For the text-containing cell, return its midpoint in (X, Y) coordinate format. 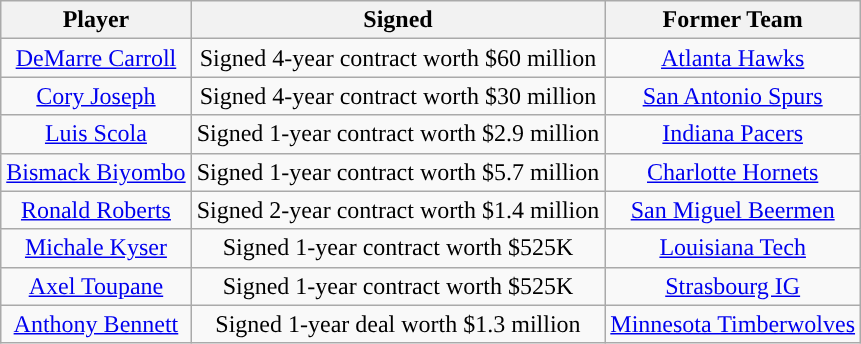
Louisiana Tech (733, 248)
Indiana Pacers (733, 134)
Signed (398, 20)
Signed 1-year contract worth $2.9 million (398, 134)
Signed 4-year contract worth $30 million (398, 96)
Player (96, 20)
Signed 4-year contract worth $60 million (398, 58)
Former Team (733, 20)
Charlotte Hornets (733, 172)
Strasbourg IG (733, 286)
Minnesota Timberwolves (733, 324)
Ronald Roberts (96, 210)
DeMarre Carroll (96, 58)
Cory Joseph (96, 96)
Axel Toupane (96, 286)
Anthony Bennett (96, 324)
San Miguel Beermen (733, 210)
Atlanta Hawks (733, 58)
Signed 1-year deal worth $1.3 million (398, 324)
San Antonio Spurs (733, 96)
Michale Kyser (96, 248)
Signed 2-year contract worth $1.4 million (398, 210)
Luis Scola (96, 134)
Signed 1-year contract worth $5.7 million (398, 172)
Bismack Biyombo (96, 172)
